Pinpoint the cell where the given text exists, returning its (x, y) midpoint coordinate. 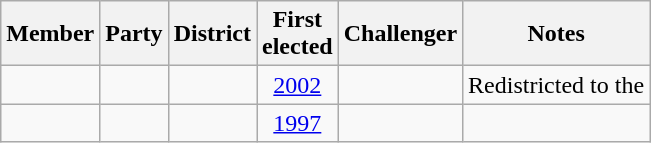
2002 (297, 85)
Challenger (400, 34)
District (212, 34)
Notes (556, 34)
Party (134, 34)
1997 (297, 123)
Firstelected (297, 34)
Member (50, 34)
Redistricted to the (556, 85)
